Search for the cell housing the specified text and yield its (X, Y) center coordinate. 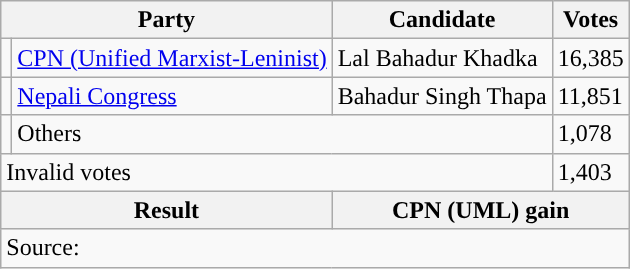
Bahadur Singh Thapa (442, 96)
Votes (590, 20)
Result (166, 210)
Party (166, 20)
Invalid votes (276, 172)
1,078 (590, 134)
16,385 (590, 58)
Nepali Congress (172, 96)
CPN (UML) gain (480, 210)
Source: (315, 248)
11,851 (590, 96)
1,403 (590, 172)
Candidate (442, 20)
Lal Bahadur Khadka (442, 58)
CPN (Unified Marxist-Leninist) (172, 58)
Others (282, 134)
